Identify which cell holds the provided text, then report its (X, Y) central coordinate. 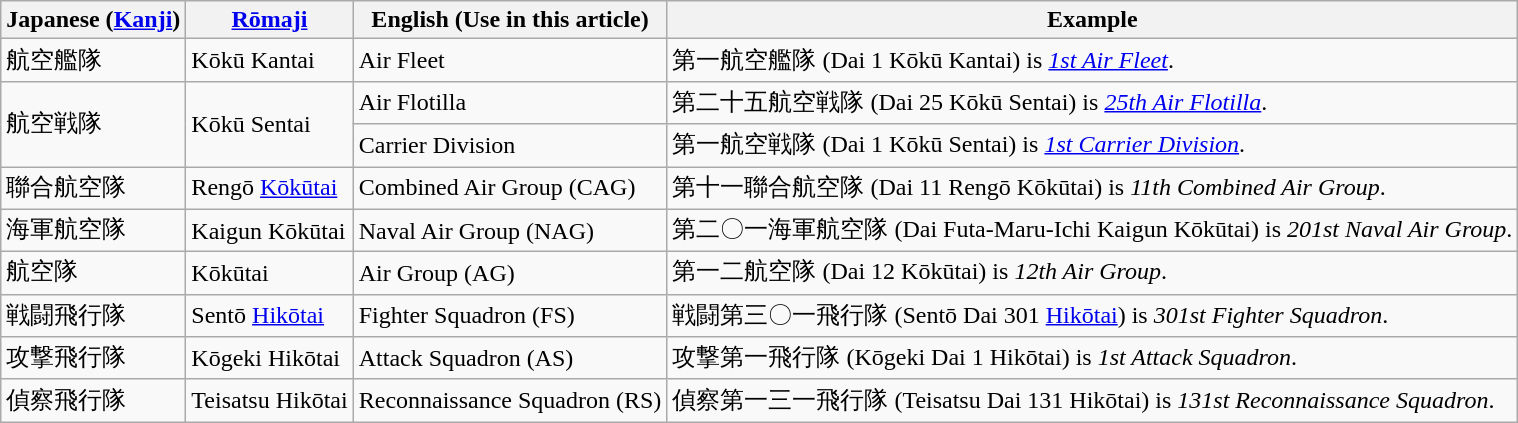
Kaigun Kōkūtai (270, 230)
Rōmaji (270, 20)
Fighter Squadron (FS) (510, 316)
攻撃第一飛行隊 (Kōgeki Dai 1 Hikōtai) is 1st Attack Squadron. (1092, 358)
第一航空艦隊 (Dai 1 Kōkū Kantai) is 1st Air Fleet. (1092, 60)
Example (1092, 20)
第十一聯合航空隊 (Dai 11 Rengō Kōkūtai) is 11th Combined Air Group. (1092, 188)
第一二航空隊 (Dai 12 Kōkūtai) is 12th Air Group. (1092, 274)
Air Flotilla (510, 102)
Attack Squadron (AS) (510, 358)
Rengō Kōkūtai (270, 188)
English (Use in this article) (510, 20)
航空戦隊 (94, 124)
第二十五航空戦隊 (Dai 25 Kōkū Sentai) is 25th Air Flotilla. (1092, 102)
Air Group (AG) (510, 274)
航空艦隊 (94, 60)
Air Fleet (510, 60)
戦闘第三〇一飛行隊 (Sentō Dai 301 Hikōtai) is 301st Fighter Squadron. (1092, 316)
Combined Air Group (CAG) (510, 188)
Kōkū Kantai (270, 60)
Carrier Division (510, 146)
Sentō Hikōtai (270, 316)
航空隊 (94, 274)
戦闘飛行隊 (94, 316)
偵察飛行隊 (94, 400)
Japanese (Kanji) (94, 20)
Naval Air Group (NAG) (510, 230)
偵察第一三一飛行隊 (Teisatsu Dai 131 Hikōtai) is 131st Reconnaissance Squadron. (1092, 400)
海軍航空隊 (94, 230)
第一航空戦隊 (Dai 1 Kōkū Sentai) is 1st Carrier Division. (1092, 146)
Kōkū Sentai (270, 124)
聯合航空隊 (94, 188)
Reconnaissance Squadron (RS) (510, 400)
Kōkūtai (270, 274)
攻撃飛行隊 (94, 358)
第二〇一海軍航空隊 (Dai Futa-Maru-Ichi Kaigun Kōkūtai) is 201st Naval Air Group. (1092, 230)
Teisatsu Hikōtai (270, 400)
Kōgeki Hikōtai (270, 358)
